For the text-containing cell, return its midpoint in (X, Y) coordinate format. 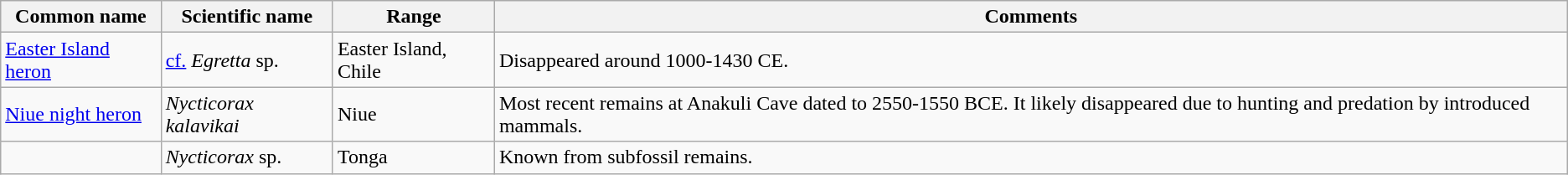
Niue (414, 114)
Comments (1030, 17)
Range (414, 17)
Easter Island, Chile (414, 60)
Disappeared around 1000-1430 CE. (1030, 60)
Most recent remains at Anakuli Cave dated to 2550-1550 BCE. It likely disappeared due to hunting and predation by introduced mammals. (1030, 114)
Common name (80, 17)
Tonga (414, 157)
Easter Island heron (80, 60)
Known from subfossil remains. (1030, 157)
Nycticorax sp. (246, 157)
Scientific name (246, 17)
cf. Egretta sp. (246, 60)
Nycticorax kalavikai (246, 114)
Niue night heron (80, 114)
